Detect which cell encompasses the target text, then output its (X, Y) center coordinate. 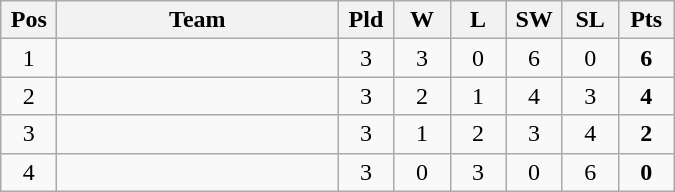
SW (534, 20)
Team (198, 20)
L (478, 20)
Pts (646, 20)
W (422, 20)
SL (590, 20)
Pld (366, 20)
Pos (29, 20)
